Scan for the cell matching the given text and deliver its (X, Y) coordinate at center. 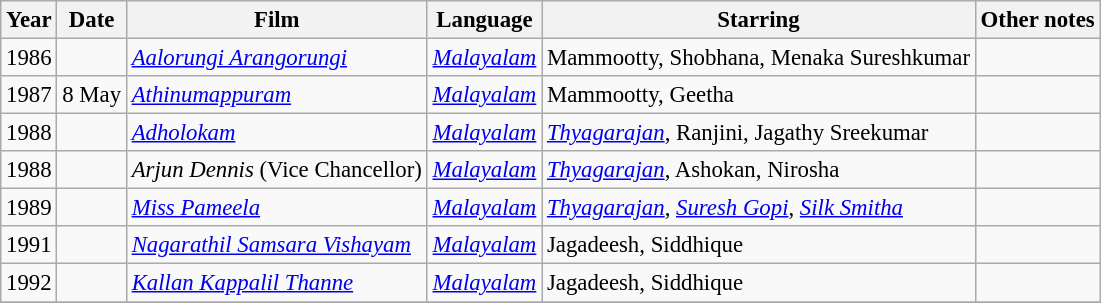
Adholokam (276, 133)
Date (92, 20)
Kallan Kappalil Thanne (276, 283)
Other notes (1038, 20)
1986 (29, 58)
1987 (29, 95)
Mammootty, Shobhana, Menaka Sureshkumar (759, 58)
Mammootty, Geetha (759, 95)
Thyagarajan, Suresh Gopi, Silk Smitha (759, 208)
Nagarathil Samsara Vishayam (276, 245)
Year (29, 20)
Thyagarajan, Ranjini, Jagathy Sreekumar (759, 133)
Thyagarajan, Ashokan, Nirosha (759, 170)
Aalorungi Arangorungi (276, 58)
1991 (29, 245)
Starring (759, 20)
1992 (29, 283)
Film (276, 20)
Arjun Dennis (Vice Chancellor) (276, 170)
Language (484, 20)
8 May (92, 95)
1989 (29, 208)
Athinumappuram (276, 95)
Miss Pameela (276, 208)
